Determine the (X, Y) coordinate at the center of the cell enclosing the given text.  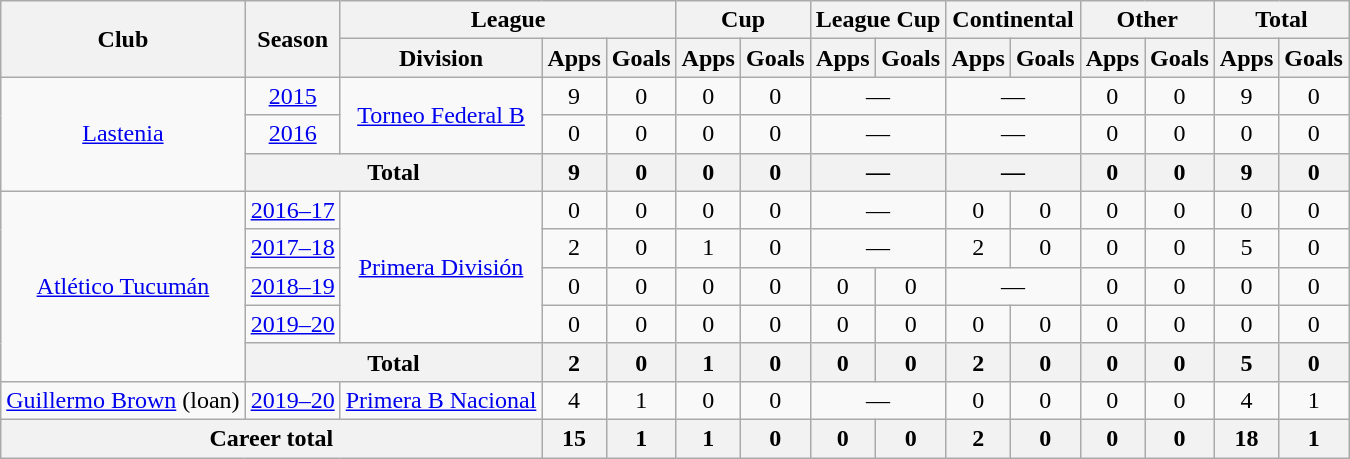
Primera División (441, 267)
Guillermo Brown (loan) (123, 400)
Other (1147, 20)
2018–19 (292, 286)
18 (1246, 438)
Continental (1013, 20)
Torneo Federal B (441, 115)
Atlético Tucumán (123, 286)
2016 (292, 134)
15 (574, 438)
League (508, 20)
Division (441, 58)
Lastenia (123, 134)
Primera B Nacional (441, 400)
Cup (743, 20)
2017–18 (292, 248)
Club (123, 39)
Career total (272, 438)
League Cup (878, 20)
2015 (292, 96)
2016–17 (292, 210)
Season (292, 39)
